Extract the [x, y] coordinate from the center of the cell holding the provided text.  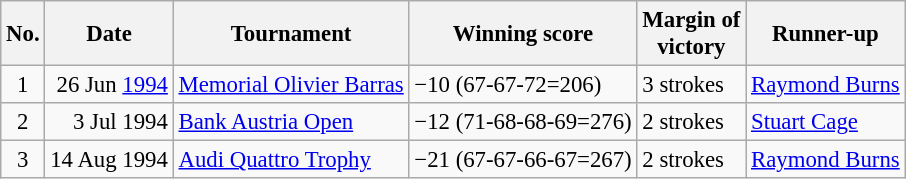
Winning score [523, 34]
No. [23, 34]
26 Jun 1994 [109, 85]
−12 (71-68-68-69=276) [523, 122]
Stuart Cage [826, 122]
3 [23, 160]
2 [23, 122]
14 Aug 1994 [109, 160]
Date [109, 34]
Tournament [291, 34]
Bank Austria Open [291, 122]
−21 (67-67-66-67=267) [523, 160]
1 [23, 85]
3 Jul 1994 [109, 122]
Margin ofvictory [692, 34]
3 strokes [692, 85]
−10 (67-67-72=206) [523, 85]
Audi Quattro Trophy [291, 160]
Runner-up [826, 34]
Memorial Olivier Barras [291, 85]
